Find where the given text appears and provide that cell's center as [X, Y] coordinate. 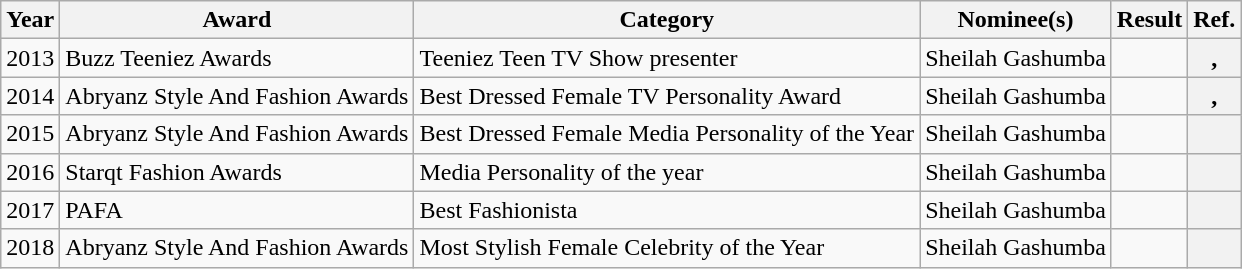
Starqt Fashion Awards [237, 172]
2013 [30, 58]
Award [237, 20]
Most Stylish Female Celebrity of the Year [667, 248]
Buzz Teeniez Awards [237, 58]
Best Dressed Female TV Personality Award [667, 96]
Category [667, 20]
Year [30, 20]
Best Dressed Female Media Personality of the Year [667, 134]
2014 [30, 96]
Best Fashionista [667, 210]
Nominee(s) [1016, 20]
Teeniez Teen TV Show presenter [667, 58]
2017 [30, 210]
2016 [30, 172]
Result [1149, 20]
Ref. [1214, 20]
2018 [30, 248]
PAFA [237, 210]
2015 [30, 134]
Media Personality of the year [667, 172]
